Extract the [x, y] coordinate from the center of the cell holding the provided text.  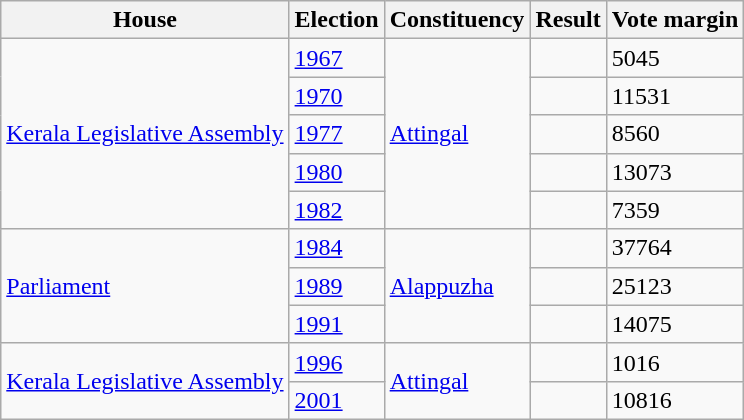
37764 [675, 248]
Constituency [457, 20]
Result [568, 20]
1970 [336, 96]
1980 [336, 172]
1989 [336, 286]
1991 [336, 324]
8560 [675, 134]
25123 [675, 286]
House [145, 20]
Vote margin [675, 20]
1984 [336, 248]
Parliament [145, 286]
14075 [675, 324]
1977 [336, 134]
13073 [675, 172]
1967 [336, 58]
5045 [675, 58]
Election [336, 20]
11531 [675, 96]
1982 [336, 210]
1996 [336, 362]
2001 [336, 400]
10816 [675, 400]
1016 [675, 362]
7359 [675, 210]
Alappuzha [457, 286]
